Identify which cell holds the provided text, then report its [x, y] central coordinate. 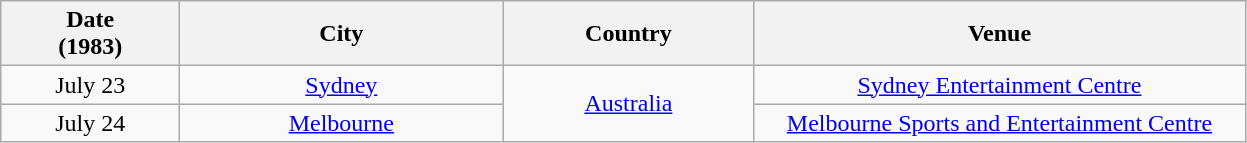
Australia [628, 104]
July 24 [90, 123]
Sydney Entertainment Centre [1000, 85]
Melbourne [342, 123]
City [342, 34]
Melbourne Sports and Entertainment Centre [1000, 123]
Country [628, 34]
Venue [1000, 34]
July 23 [90, 85]
Date(1983) [90, 34]
Sydney [342, 85]
